From the cell containing the given text, extract its center point as [x, y] coordinate. 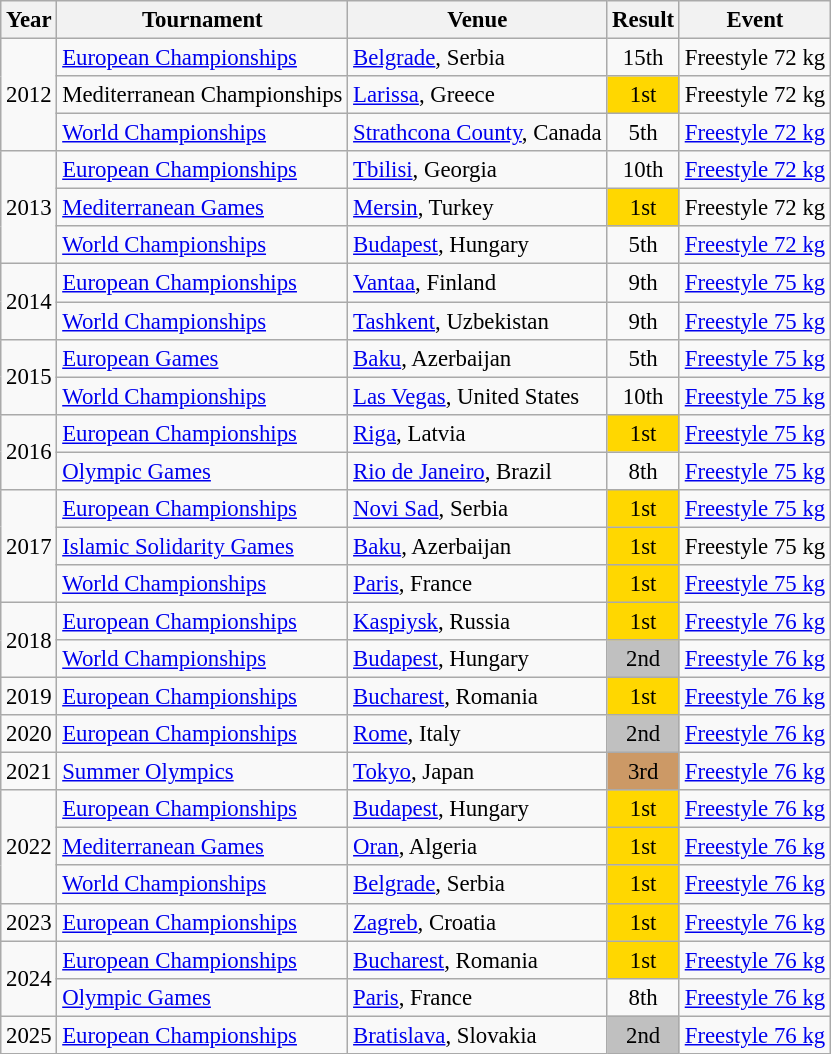
Summer Olympics [202, 772]
Tournament [202, 20]
2020 [29, 734]
Mersin, Turkey [478, 208]
3rd [644, 772]
Strathcona County, Canada [478, 133]
2013 [29, 208]
Riga, Latvia [478, 433]
2017 [29, 546]
2016 [29, 452]
2019 [29, 697]
Kaspiysk, Russia [478, 621]
European Games [202, 358]
2022 [29, 846]
15th [644, 58]
Larissa, Greece [478, 95]
Rome, Italy [478, 734]
Tashkent, Uzbekistan [478, 321]
Las Vegas, United States [478, 396]
Vantaa, Finland [478, 283]
Tbilisi, Georgia [478, 170]
2018 [29, 640]
Year [29, 20]
Tokyo, Japan [478, 772]
Novi Sad, Serbia [478, 509]
Islamic Solidarity Games [202, 546]
Zagreb, Croatia [478, 922]
2024 [29, 978]
2023 [29, 922]
2012 [29, 96]
2015 [29, 376]
Rio de Janeiro, Brazil [478, 471]
2025 [29, 1035]
Oran, Algeria [478, 847]
Mediterranean Championships [202, 95]
Event [754, 20]
Result [644, 20]
2014 [29, 302]
2021 [29, 772]
Bratislava, Slovakia [478, 1035]
Venue [478, 20]
